For the text-containing cell, return its midpoint in [x, y] coordinate format. 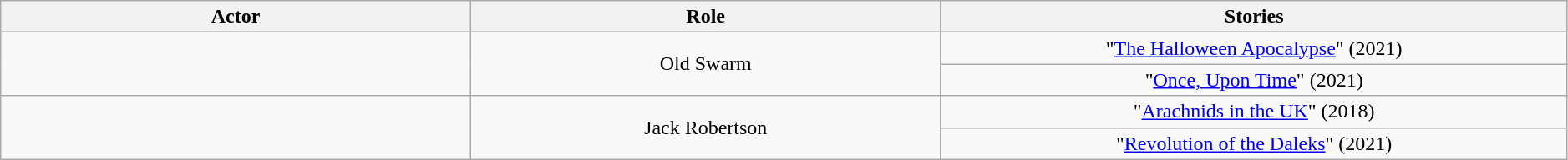
Stories [1254, 17]
Old Swarm [705, 64]
Role [705, 17]
Jack Robertson [705, 127]
"Once, Upon Time" (2021) [1254, 80]
"Revolution of the Daleks" (2021) [1254, 143]
"Arachnids in the UK" (2018) [1254, 112]
Actor [236, 17]
"The Halloween Apocalypse" (2021) [1254, 48]
